Identify which cell holds the provided text, then report its [x, y] central coordinate. 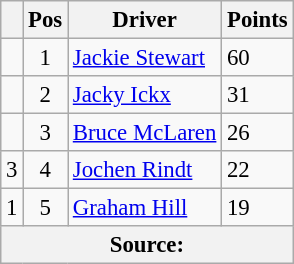
19 [258, 208]
5 [46, 208]
Points [258, 20]
26 [258, 133]
Jochen Rindt [145, 170]
31 [258, 95]
Source: [147, 245]
60 [258, 58]
2 [46, 95]
Driver [145, 20]
Jackie Stewart [145, 58]
22 [258, 170]
Pos [46, 20]
Graham Hill [145, 208]
Bruce McLaren [145, 133]
Jacky Ickx [145, 95]
4 [46, 170]
